Scan for the cell matching the given text and deliver its (x, y) coordinate at center. 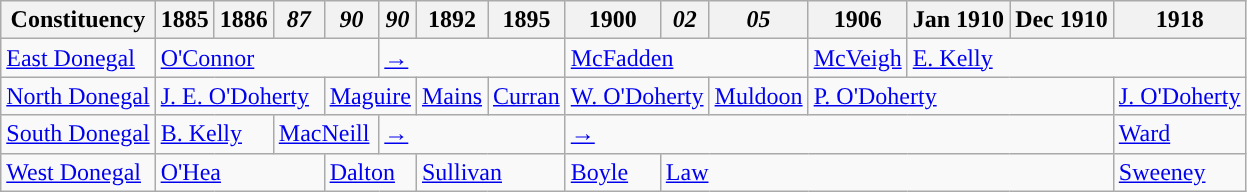
Jan 1910 (958, 20)
Ward (1180, 134)
Dec 1910 (1062, 20)
Mains (452, 96)
Maguire (370, 96)
Sullivan (490, 172)
1918 (1180, 20)
Curran (527, 96)
1886 (244, 20)
1892 (452, 20)
1906 (858, 20)
Law (886, 172)
P. O'Doherty (960, 96)
McVeigh (858, 58)
1885 (184, 20)
Muldoon (758, 96)
Boyle (612, 172)
Constituency (78, 20)
West Donegal (78, 172)
Dalton (370, 172)
MacNeill (326, 134)
W. O'Doherty (637, 96)
1900 (612, 20)
J. E. O'Doherty (240, 96)
B. Kelly (214, 134)
McFadden (686, 58)
South Donegal (78, 134)
E. Kelly (1076, 58)
1895 (527, 20)
J. O'Doherty (1180, 96)
East Donegal (78, 58)
05 (758, 20)
O'Hea (240, 172)
North Donegal (78, 96)
Sweeney (1180, 172)
02 (684, 20)
87 (298, 20)
O'Connor (267, 58)
